Locate the cell with the specified text and output its (x, y) center coordinate. 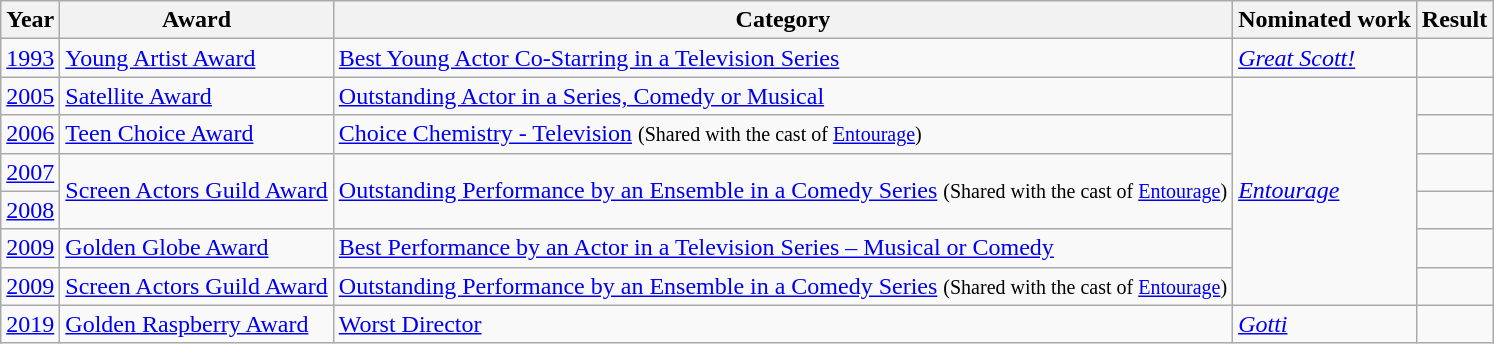
Entourage (1325, 191)
Award (196, 20)
2006 (30, 134)
1993 (30, 58)
Choice Chemistry - Television (Shared with the cast of Entourage) (782, 134)
Result (1454, 20)
2019 (30, 324)
2008 (30, 210)
Golden Raspberry Award (196, 324)
Teen Choice Award (196, 134)
Nominated work (1325, 20)
Satellite Award (196, 96)
2005 (30, 96)
Category (782, 20)
Year (30, 20)
Worst Director (782, 324)
2007 (30, 172)
Great Scott! (1325, 58)
Gotti (1325, 324)
Best Young Actor Co-Starring in a Television Series (782, 58)
Best Performance by an Actor in a Television Series – Musical or Comedy (782, 248)
Outstanding Actor in a Series, Comedy or Musical (782, 96)
Young Artist Award (196, 58)
Golden Globe Award (196, 248)
